Pinpoint the cell where the given text exists, returning its [x, y] midpoint coordinate. 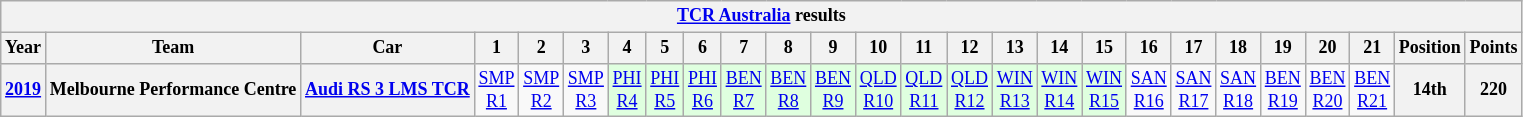
220 [1494, 90]
4 [627, 48]
Car [388, 48]
SANR16 [1148, 90]
SANR17 [1194, 90]
8 [788, 48]
19 [1282, 48]
21 [1372, 48]
BENR21 [1372, 90]
BENR8 [788, 90]
18 [1238, 48]
12 [970, 48]
11 [924, 48]
Year [24, 48]
10 [878, 48]
SMPR1 [496, 90]
SANR18 [1238, 90]
Melbourne Performance Centre [172, 90]
WINR15 [1104, 90]
QLDR12 [970, 90]
2019 [24, 90]
WINR13 [1014, 90]
Audi RS 3 LMS TCR [388, 90]
Team [172, 48]
BENR19 [1282, 90]
14th [1430, 90]
PHIR5 [665, 90]
Points [1494, 48]
WINR14 [1060, 90]
17 [1194, 48]
7 [744, 48]
PHIR6 [703, 90]
Position [1430, 48]
1 [496, 48]
QLDR11 [924, 90]
6 [703, 48]
5 [665, 48]
PHIR4 [627, 90]
BENR7 [744, 90]
3 [586, 48]
14 [1060, 48]
TCR Australia results [762, 16]
20 [1328, 48]
QLDR10 [878, 90]
9 [834, 48]
16 [1148, 48]
2 [542, 48]
15 [1104, 48]
SMPR3 [586, 90]
BENR20 [1328, 90]
SMPR2 [542, 90]
BENR9 [834, 90]
13 [1014, 48]
